Return (X, Y) of the center of cell containing provided text 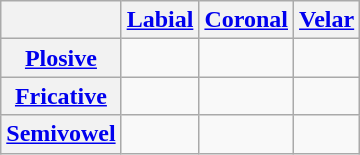
Semivowel (61, 134)
Labial (160, 20)
Fricative (61, 96)
Coronal (246, 20)
Velar (327, 20)
Plosive (61, 58)
